Identify which cell holds the provided text, then report its [x, y] central coordinate. 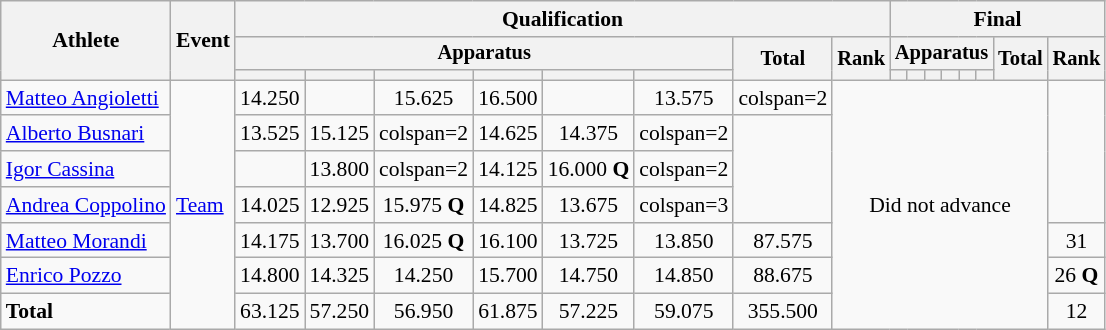
Matteo Morandi [86, 241]
Andrea Coppolino [86, 205]
14.800 [270, 276]
15.700 [508, 276]
Matteo Angioletti [86, 98]
14.850 [684, 276]
13.800 [340, 169]
Qualification [562, 19]
12 [1077, 312]
15.975 Q [424, 205]
16.025 Q [424, 241]
Alberto Busnari [86, 134]
Event [203, 40]
13.675 [589, 205]
57.225 [589, 312]
63.125 [270, 312]
16.000 Q [589, 169]
26 Q [1077, 276]
14.625 [508, 134]
31 [1077, 241]
87.575 [782, 241]
16.100 [508, 241]
colspan=3 [684, 205]
56.950 [424, 312]
13.575 [684, 98]
Igor Cassina [86, 169]
Athlete [86, 40]
13.725 [589, 241]
Team [203, 204]
61.875 [508, 312]
14.325 [340, 276]
Did not advance [940, 204]
14.025 [270, 205]
14.375 [589, 134]
355.500 [782, 312]
14.125 [508, 169]
59.075 [684, 312]
16.500 [508, 98]
14.175 [270, 241]
Final [998, 19]
13.525 [270, 134]
57.250 [340, 312]
14.750 [589, 276]
12.925 [340, 205]
15.125 [340, 134]
13.850 [684, 241]
13.700 [340, 241]
Enrico Pozzo [86, 276]
14.825 [508, 205]
15.625 [424, 98]
88.675 [782, 276]
